Output the (X, Y) coordinate of the center of the cell containing the given text.  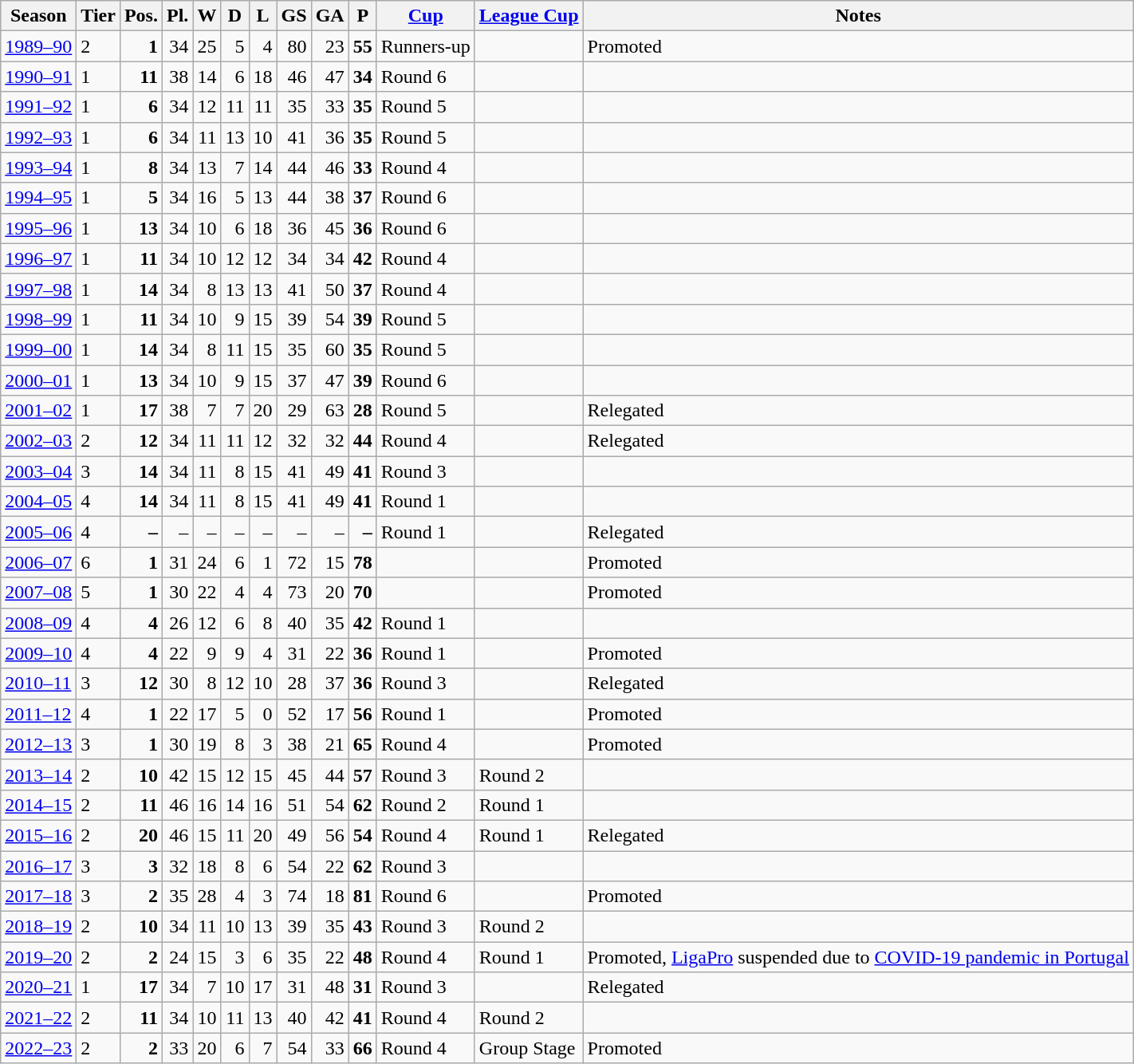
52 (293, 714)
League Cup (529, 16)
66 (362, 1048)
51 (293, 805)
2022–23 (38, 1048)
Season (38, 16)
W (207, 16)
74 (293, 897)
Cup (426, 16)
2017–18 (38, 897)
2009–10 (38, 653)
2014–15 (38, 805)
72 (293, 562)
23 (330, 46)
2008–09 (38, 623)
2003–04 (38, 471)
1995–96 (38, 228)
L (263, 16)
2019–20 (38, 957)
1999–00 (38, 349)
2011–12 (38, 714)
2007–08 (38, 593)
63 (330, 411)
D (234, 16)
Promoted, LigaPro suspended due to COVID-19 pandemic in Portugal (858, 957)
0 (263, 714)
73 (293, 593)
50 (330, 289)
2013–14 (38, 774)
1993–94 (38, 167)
2001–02 (38, 411)
1998–99 (38, 319)
81 (362, 897)
Pl. (177, 16)
Group Stage (529, 1048)
80 (293, 46)
P (362, 16)
60 (330, 349)
2015–16 (38, 835)
2016–17 (38, 865)
2004–05 (38, 502)
25 (207, 46)
78 (362, 562)
Tier (99, 16)
57 (362, 774)
2020–21 (38, 987)
19 (207, 744)
1996–97 (38, 258)
1997–98 (38, 289)
1991–92 (38, 107)
2006–07 (38, 562)
21 (330, 744)
1992–93 (38, 137)
1994–95 (38, 198)
1989–90 (38, 46)
2000–01 (38, 380)
GA (330, 16)
2002–03 (38, 441)
1990–91 (38, 77)
2018–19 (38, 927)
2010–11 (38, 684)
2005–06 (38, 532)
29 (293, 411)
65 (362, 744)
70 (362, 593)
Runners-up (426, 46)
2012–13 (38, 744)
Notes (858, 16)
43 (362, 927)
GS (293, 16)
2021–22 (38, 1018)
55 (362, 46)
Pos. (140, 16)
26 (177, 623)
